Locate the cell with the specified text and output its (X, Y) center coordinate. 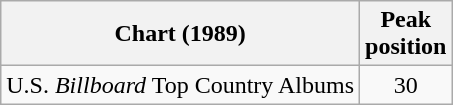
Chart (1989) (180, 34)
U.S. Billboard Top Country Albums (180, 85)
Peakposition (406, 34)
30 (406, 85)
